Identify which cell holds the provided text, then report its (X, Y) central coordinate. 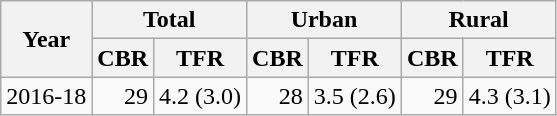
Urban (324, 20)
Total (170, 20)
3.5 (2.6) (354, 96)
Rural (478, 20)
4.3 (3.1) (510, 96)
4.2 (3.0) (200, 96)
2016-18 (46, 96)
Year (46, 39)
28 (278, 96)
